Extract the (X, Y) coordinate from the center of the cell holding the provided text.  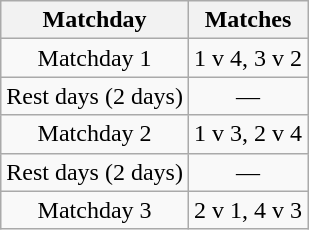
1 v 4, 3 v 2 (248, 58)
Matchday 1 (95, 58)
2 v 1, 4 v 3 (248, 210)
1 v 3, 2 v 4 (248, 134)
Matchday 3 (95, 210)
Matches (248, 20)
Matchday (95, 20)
Matchday 2 (95, 134)
